Find where the given text appears and provide that cell's center as (x, y) coordinate. 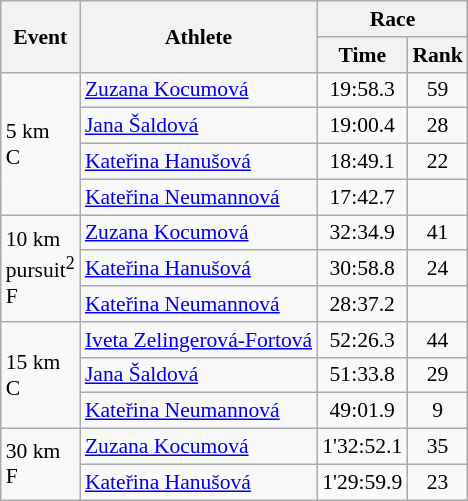
52:26.3 (362, 340)
19:00.4 (362, 126)
18:49.1 (362, 162)
5 km C (40, 143)
30:58.8 (362, 269)
1'29:59.9 (362, 482)
41 (438, 233)
35 (438, 447)
Event (40, 36)
15 km C (40, 376)
1'32:52.1 (362, 447)
10 km pursuit2 F (40, 268)
Athlete (198, 36)
49:01.9 (362, 411)
Iveta Zelingerová-Fortová (198, 340)
29 (438, 375)
17:42.7 (362, 197)
19:58.3 (362, 90)
24 (438, 269)
30 km F (40, 464)
Race (392, 19)
22 (438, 162)
51:33.8 (362, 375)
Rank (438, 55)
28:37.2 (362, 304)
23 (438, 482)
9 (438, 411)
59 (438, 90)
44 (438, 340)
28 (438, 126)
Time (362, 55)
32:34.9 (362, 233)
